Search for the cell housing the specified text and yield its [x, y] center coordinate. 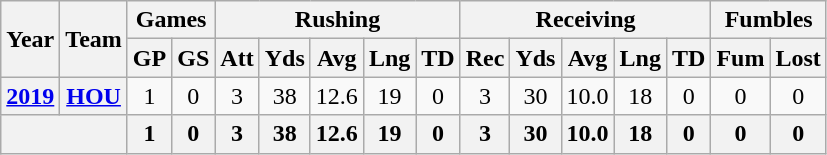
Year [30, 39]
GP [149, 58]
Team [94, 39]
HOU [94, 96]
Fumbles [768, 20]
Receiving [586, 20]
GS [194, 58]
2019 [30, 96]
Rec [485, 58]
Lost [798, 58]
Rushing [338, 20]
Att [237, 58]
Games [170, 20]
Fum [740, 58]
